Return [x, y] of the center of cell containing provided text 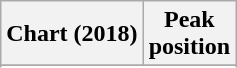
Chart (2018) [72, 34]
Peakposition [189, 34]
